From the cell containing the given text, extract its center point as (x, y) coordinate. 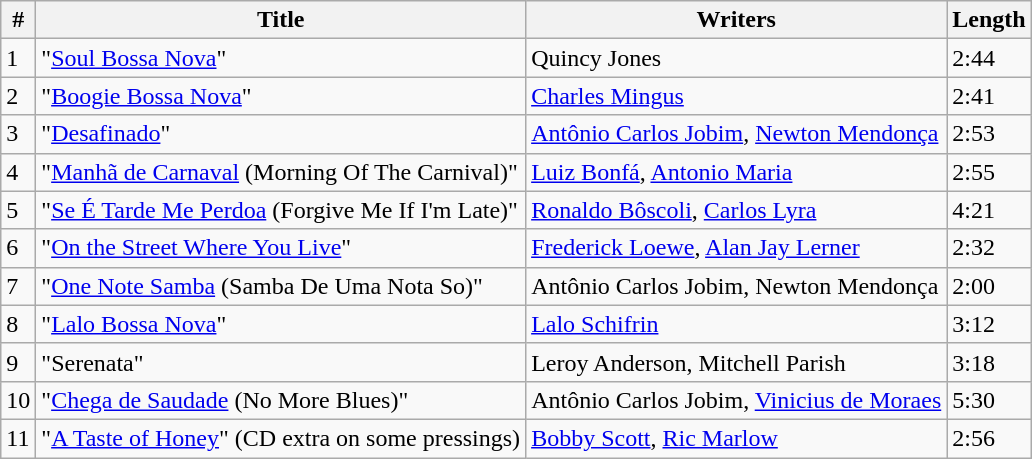
9 (18, 362)
1 (18, 58)
2:44 (989, 58)
"Soul Bossa Nova" (281, 58)
3:18 (989, 362)
# (18, 20)
Antônio Carlos Jobim, Vinicius de Moraes (736, 400)
2:00 (989, 286)
4:21 (989, 210)
6 (18, 248)
3 (18, 134)
3:12 (989, 324)
Title (281, 20)
"Boogie Bossa Nova" (281, 96)
5:30 (989, 400)
"Chega de Saudade (No More Blues)" (281, 400)
2:55 (989, 172)
"Se É Tarde Me Perdoa (Forgive Me If I'm Late)" (281, 210)
Luiz Bonfá, Antonio Maria (736, 172)
"On the Street Where You Live" (281, 248)
2:41 (989, 96)
7 (18, 286)
8 (18, 324)
5 (18, 210)
2 (18, 96)
"A Taste of Honey" (CD extra on some pressings) (281, 438)
Writers (736, 20)
"Lalo Bossa Nova" (281, 324)
"Serenata" (281, 362)
Leroy Anderson, Mitchell Parish (736, 362)
Frederick Loewe, Alan Jay Lerner (736, 248)
Lalo Schifrin (736, 324)
Charles Mingus (736, 96)
Quincy Jones (736, 58)
Length (989, 20)
2:53 (989, 134)
"Manhã de Carnaval (Morning Of The Carnival)" (281, 172)
2:56 (989, 438)
"One Note Samba (Samba De Uma Nota So)" (281, 286)
Ronaldo Bôscoli, Carlos Lyra (736, 210)
10 (18, 400)
Bobby Scott, Ric Marlow (736, 438)
2:32 (989, 248)
"Desafinado" (281, 134)
11 (18, 438)
4 (18, 172)
